Output the (X, Y) coordinate of the center of the cell containing the given text.  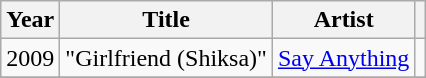
Title (166, 20)
2009 (30, 58)
Artist (343, 20)
Year (30, 20)
Say Anything (343, 58)
"Girlfriend (Shiksa)" (166, 58)
